Detect which cell encompasses the target text, then output its [X, Y] center coordinate. 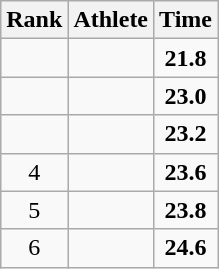
Athlete [111, 20]
6 [34, 248]
4 [34, 172]
Time [186, 20]
21.8 [186, 58]
5 [34, 210]
23.0 [186, 96]
23.2 [186, 134]
23.6 [186, 172]
Rank [34, 20]
23.8 [186, 210]
24.6 [186, 248]
